Locate the cell with the specified text and output its (X, Y) center coordinate. 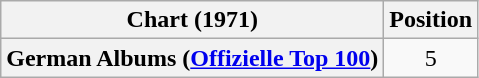
5 (431, 58)
German Albums (Offizielle Top 100) (192, 58)
Chart (1971) (192, 20)
Position (431, 20)
